Capture the cell that displays the provided text and extract its (x, y) central coordinate. 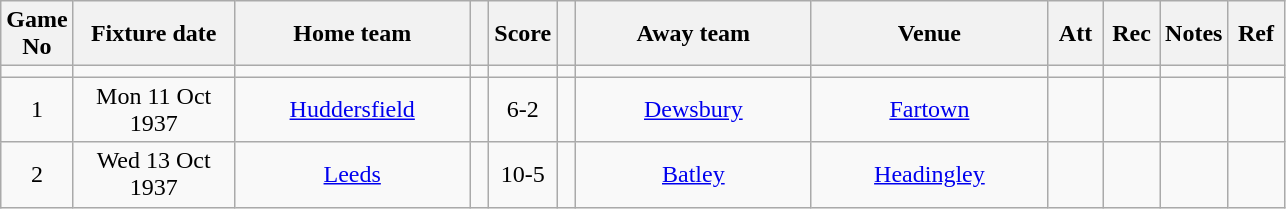
Dewsbury (693, 110)
1 (37, 110)
Fixture date (154, 34)
Headingley (929, 174)
Rec (1132, 34)
Ref (1256, 34)
Score (523, 34)
Home team (352, 34)
Fartown (929, 110)
Wed 13 Oct 1937 (154, 174)
6-2 (523, 110)
Att (1075, 34)
Leeds (352, 174)
Away team (693, 34)
Notes (1194, 34)
Huddersfield (352, 110)
2 (37, 174)
Mon 11 Oct 1937 (154, 110)
Game No (37, 34)
Venue (929, 34)
Batley (693, 174)
10-5 (523, 174)
